Locate the cell with the specified text and output its [x, y] center coordinate. 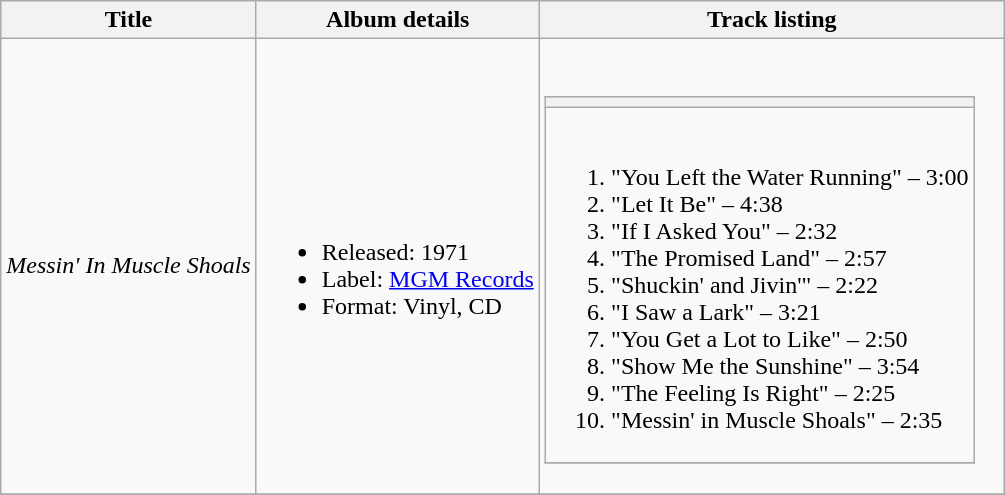
Album details [398, 20]
Released: 1971Label: MGM RecordsFormat: Vinyl, CD [398, 266]
Track listing [772, 20]
Title [128, 20]
Messin' In Muscle Shoals [128, 266]
